Identify which cell holds the provided text, then report its [x, y] central coordinate. 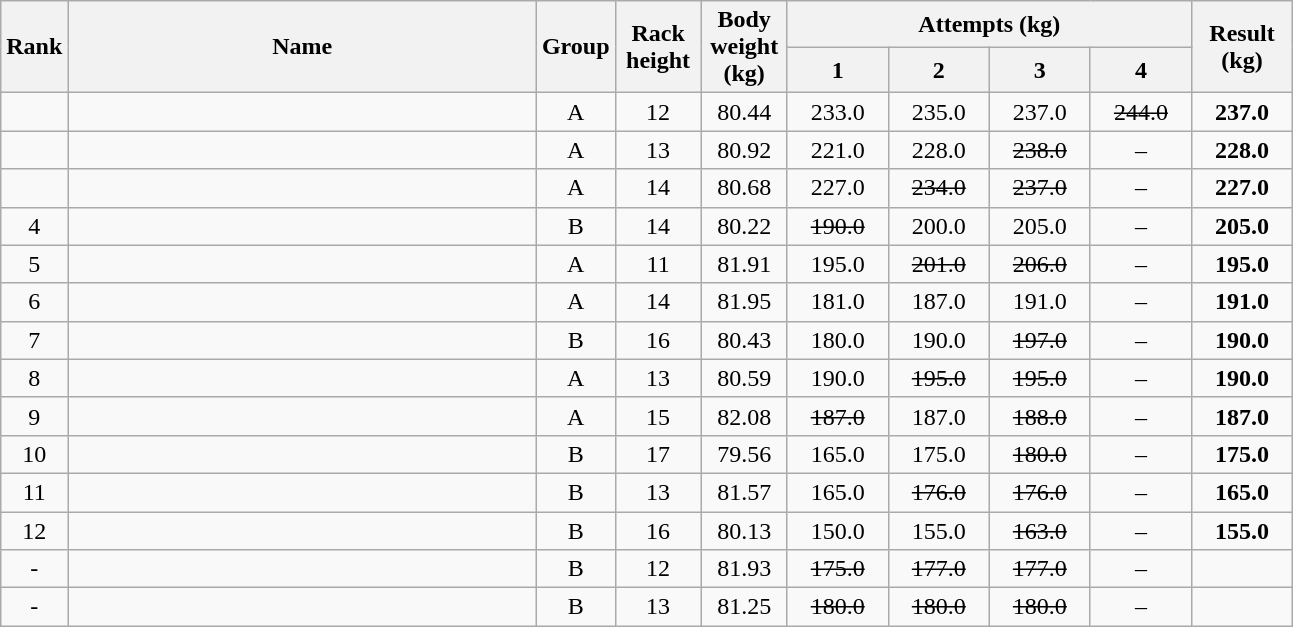
81.93 [744, 569]
201.0 [938, 264]
10 [34, 454]
7 [34, 340]
238.0 [1040, 150]
244.0 [1140, 112]
17 [658, 454]
80.13 [744, 531]
234.0 [938, 188]
Attempts (kg) [989, 24]
15 [658, 416]
80.68 [744, 188]
Body weight (kg) [744, 47]
8 [34, 378]
Group [576, 47]
163.0 [1040, 531]
80.59 [744, 378]
221.0 [838, 150]
81.57 [744, 492]
Rack height [658, 47]
188.0 [1040, 416]
80.92 [744, 150]
80.43 [744, 340]
150.0 [838, 531]
2 [938, 70]
235.0 [938, 112]
6 [34, 302]
81.91 [744, 264]
3 [1040, 70]
81.25 [744, 607]
80.44 [744, 112]
Name [302, 47]
Result (kg) [1242, 47]
79.56 [744, 454]
233.0 [838, 112]
81.95 [744, 302]
1 [838, 70]
206.0 [1040, 264]
82.08 [744, 416]
181.0 [838, 302]
5 [34, 264]
Rank [34, 47]
80.22 [744, 226]
197.0 [1040, 340]
9 [34, 416]
200.0 [938, 226]
